Return the (x, y) coordinate for the center point of the cell that contains the specified text.  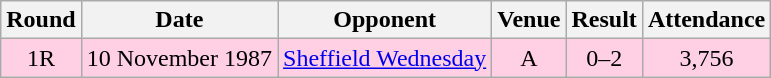
0–2 (604, 58)
Date (179, 20)
Sheffield Wednesday (385, 58)
Result (604, 20)
Venue (529, 20)
Opponent (385, 20)
A (529, 58)
1R (41, 58)
3,756 (706, 58)
Round (41, 20)
10 November 1987 (179, 58)
Attendance (706, 20)
